For the text-containing cell, return its midpoint in (X, Y) coordinate format. 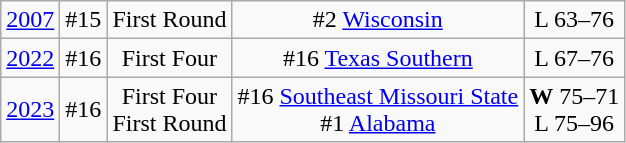
First FourFirst Round (170, 110)
L 63–76 (574, 20)
2007 (30, 20)
L 67–76 (574, 58)
First Round (170, 20)
#2 Wisconsin (378, 20)
#16 Texas Southern (378, 58)
#16 Southeast Missouri State #1 Alabama (378, 110)
2022 (30, 58)
#15 (84, 20)
2023 (30, 110)
W 75–71L 75–96 (574, 110)
First Four (170, 58)
